Search for the cell housing the specified text and yield its [x, y] center coordinate. 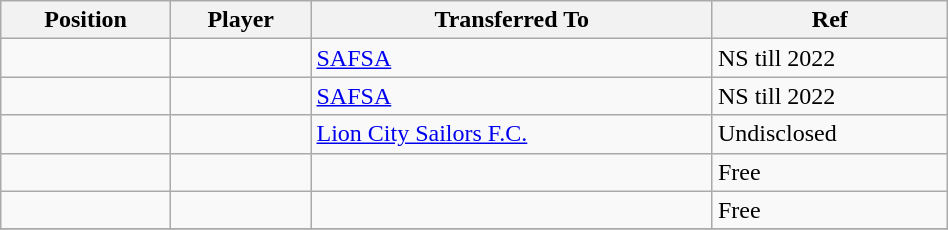
Player [240, 20]
Ref [830, 20]
Lion City Sailors F.C. [512, 134]
Undisclosed [830, 134]
Transferred To [512, 20]
Position [86, 20]
